From the cell containing the given text, extract its center point as [x, y] coordinate. 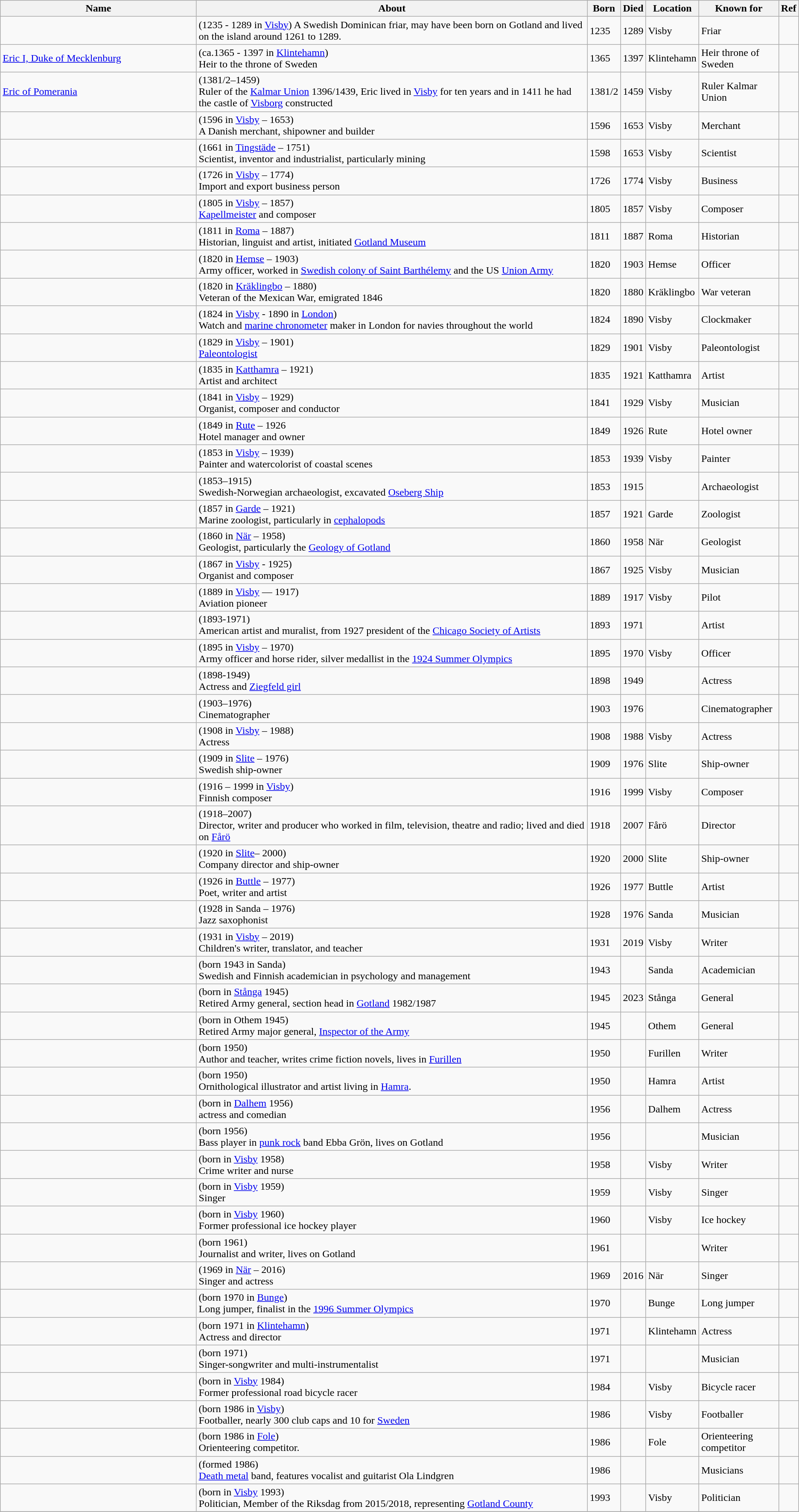
2023 [633, 998]
Heir throne of Sweden [738, 58]
1939 [633, 458]
2016 [633, 1276]
(born in Visby 1959)Singer [392, 1192]
1920 [604, 859]
1235 [604, 31]
Archaeologist [738, 487]
Clockmaker [738, 319]
1824 [604, 319]
(1920 in Slite– 2000)Company director and ship-owner [392, 859]
(1820 in Hemse – 1903)Army officer, worked in Swedish colony of Saint Barthélemy and the US Union Army [392, 264]
(1918–2007)Director, writer and producer who worked in film, television, theatre and radio; lived and died on Fårö [392, 826]
(1889 in Visby — 1917)Aviation pioneer [392, 598]
Cinematographer [738, 709]
Director [738, 826]
1774 [633, 181]
1596 [604, 126]
About [392, 9]
1916 [604, 791]
Hotel owner [738, 431]
1811 [604, 236]
(1805 in Visby – 1857)Kapellmeister and composer [392, 208]
Othem [672, 1025]
Known for [738, 9]
Katthamra [672, 376]
(1916 – 1999 in Visby)Finnish composer [392, 791]
1928 [604, 914]
(1596 in Visby – 1653)A Danish merchant, shipowner and builder [392, 126]
1893 [604, 625]
(1909 in Slite – 1976)Swedish ship-owner [392, 764]
1880 [633, 292]
Furillen [672, 1054]
(1895 in Visby – 1970)Army officer and horse rider, silver medallist in the 1924 Summer Olympics [392, 653]
(born in Visby 1984)Former professional road bicycle racer [392, 1386]
1915 [633, 487]
Eric I, Duke of Mecklenburg [98, 58]
1365 [604, 58]
Musicians [738, 1470]
Fole [672, 1442]
Hemse [672, 264]
1984 [604, 1386]
(born in Visby 1993)Politician, Member of the Riksdag from 2015/2018, representing Gotland County [392, 1497]
Friar [738, 31]
(born 1956)Bass player in punk rock band Ebba Grön, lives on Gotland [392, 1136]
1849 [604, 431]
1969 [604, 1276]
1929 [633, 403]
(1853 in Visby – 1939)Painter and watercolorist of coastal scenes [392, 458]
(born 1961)Journalist and writer, lives on Gotland [392, 1247]
(1811 in Roma – 1887)Historian, linguist and artist, initiated Gotland Museum [392, 236]
(1829 in Visby – 1901)Paleontologist [392, 347]
1835 [604, 376]
Stånga [672, 998]
(born in Visby 1960)Former professional ice hockey player [392, 1220]
1909 [604, 764]
(born in Visby 1958)Crime writer and nurse [392, 1165]
Politician [738, 1497]
1925 [633, 569]
2019 [633, 943]
Kräklingbo [672, 292]
(born 1986 in Fole)Orienteering competitor. [392, 1442]
(1926 in Buttle – 1977)Poet, writer and artist [392, 887]
(born in Dalhem 1956)actress and comedian [392, 1109]
Born [604, 9]
Rute [672, 431]
(1849 in Rute – 1926Hotel manager and owner [392, 431]
(born 1970 in Bunge)Long jumper, finalist in the 1996 Summer Olympics [392, 1304]
Orienteering competitor [738, 1442]
Pilot [738, 598]
Hamra [672, 1081]
1867 [604, 569]
(1726 in Visby – 1774)Import and export business person [392, 181]
Historian [738, 236]
(1853–1915)Swedish-Norwegian archaeologist, excavated Oseberg Ship [392, 487]
Painter [738, 458]
Bicycle racer [738, 1386]
(1835 in Katthamra – 1921)Artist and architect [392, 376]
(1903–1976)Cinematographer [392, 709]
(born 1950)Author and teacher, writes crime fiction novels, lives in Furillen [392, 1054]
(1969 in När – 2016)Singer and actress [392, 1276]
2000 [633, 859]
Scientist [738, 153]
(1381/2–1459)Ruler of the Kalmar Union 1396/1439, Eric lived in Visby for ten years and in 1411 he had the castle of Visborg constructed [392, 92]
Location [672, 9]
1917 [633, 598]
Garde [672, 514]
Ice hockey [738, 1220]
Name [98, 9]
(1867 in Visby - 1925)Organist and composer [392, 569]
(formed 1986)Death metal band, features vocalist and guitarist Ola Lindgren [392, 1470]
1895 [604, 653]
Died [633, 9]
(1860 in När – 1958)Geologist, particularly the Geology of Gotland [392, 542]
Academician [738, 970]
(1931 in Visby – 2019)Children's writer, translator, and teacher [392, 943]
(1661 in Tingstäde – 1751)Scientist, inventor and industrialist, particularly mining [392, 153]
Zoologist [738, 514]
1908 [604, 736]
1949 [633, 680]
Geologist [738, 542]
1988 [633, 736]
1890 [633, 319]
(born in Stånga 1945)Retired Army general, section head in Gotland 1982/1987 [392, 998]
(1820 in Kräklingbo – 1880)Veteran of the Mexican War, emigrated 1846 [392, 292]
Ref [789, 9]
1381/2 [604, 92]
(1893-1971)American artist and muralist, from 1927 president of the Chicago Society of Artists [392, 625]
Dalhem [672, 1109]
Eric of Pomerania [98, 92]
(1857 in Garde – 1921)Marine zoologist, particularly in cephalopods [392, 514]
(1928 in Sanda – 1976)Jazz saxophonist [392, 914]
2007 [633, 826]
Buttle [672, 887]
Business [738, 181]
1898 [604, 680]
Long jumper [738, 1304]
1829 [604, 347]
1459 [633, 92]
Ruler Kalmar Union [738, 92]
(1898-1949)Actress and Ziegfeld girl [392, 680]
(ca.1365 - 1397 in Klintehamn)Heir to the throne of Sweden [392, 58]
1397 [633, 58]
(born 1971 in Klintehamn)Actress and director [392, 1331]
War veteran [738, 292]
1993 [604, 1497]
(1908 in Visby – 1988)Actress [392, 736]
1841 [604, 403]
1943 [604, 970]
(born 1971)Singer-songwriter and multi-instrumentalist [392, 1359]
1860 [604, 542]
(born 1986 in Visby)Footballer, nearly 300 club caps and 10 for Sweden [392, 1415]
Bunge [672, 1304]
(1824 in Visby - 1890 in London)Watch and marine chronometer maker in London for navies throughout the world [392, 319]
Roma [672, 236]
Paleontologist [738, 347]
1889 [604, 598]
(1841 in Visby – 1929)Organist, composer and conductor [392, 403]
(born 1950)Ornithological illustrator and artist living in Hamra. [392, 1081]
1961 [604, 1247]
(born in Othem 1945)Retired Army major general, Inspector of the Army [392, 1025]
1726 [604, 181]
1901 [633, 347]
1999 [633, 791]
1977 [633, 887]
(born 1943 in Sanda)Swedish and Finnish academician in psychology and management [392, 970]
1918 [604, 826]
1289 [633, 31]
1887 [633, 236]
Footballer [738, 1415]
Fårö [672, 826]
1960 [604, 1220]
1805 [604, 208]
1598 [604, 153]
1959 [604, 1192]
Merchant [738, 126]
1931 [604, 943]
(1235 - 1289 in Visby) A Swedish Dominican friar, may have been born on Gotland and lived on the island around 1261 to 1289. [392, 31]
